Scan for the cell matching the given text and deliver its (X, Y) coordinate at center. 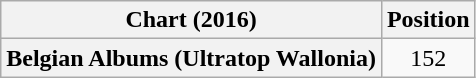
Belgian Albums (Ultratop Wallonia) (192, 58)
Position (428, 20)
152 (428, 58)
Chart (2016) (192, 20)
